Scan for the cell matching the given text and deliver its [x, y] coordinate at center. 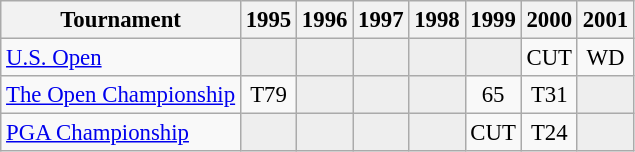
65 [493, 95]
Tournament [121, 20]
1998 [437, 20]
T31 [549, 95]
1999 [493, 20]
PGA Championship [121, 133]
2001 [605, 20]
T24 [549, 133]
2000 [549, 20]
1995 [268, 20]
1996 [325, 20]
T79 [268, 95]
1997 [381, 20]
WD [605, 58]
The Open Championship [121, 95]
U.S. Open [121, 58]
